From the cell containing the given text, extract its center point as (x, y) coordinate. 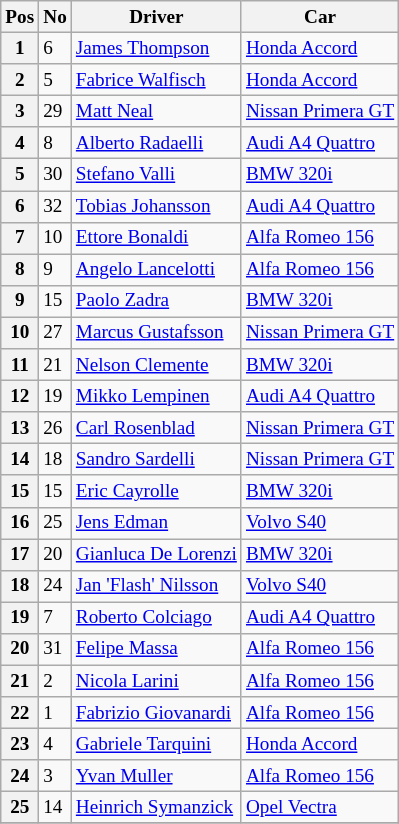
Stefano Valli (156, 175)
Felipe Massa (156, 649)
27 (56, 333)
23 (20, 744)
Heinrich Symanzick (156, 808)
31 (56, 649)
Yvan Muller (156, 776)
Eric Cayrolle (156, 491)
17 (20, 554)
Gabriele Tarquini (156, 744)
Nelson Clemente (156, 365)
Mikko Lempinen (156, 396)
Jens Edman (156, 523)
11 (20, 365)
Fabrizio Giovanardi (156, 713)
26 (56, 428)
16 (20, 523)
13 (20, 428)
30 (56, 175)
Matt Neal (156, 111)
Pos (20, 17)
Nicola Larini (156, 681)
Ettore Bonaldi (156, 238)
Fabrice Walfisch (156, 80)
Sandro Sardelli (156, 460)
12 (20, 396)
Angelo Lancelotti (156, 270)
James Thompson (156, 48)
Jan 'Flash' Nilsson (156, 586)
Carl Rosenblad (156, 428)
Tobias Johansson (156, 206)
Gianluca De Lorenzi (156, 554)
Driver (156, 17)
22 (20, 713)
Roberto Colciago (156, 618)
32 (56, 206)
Opel Vectra (320, 808)
Paolo Zadra (156, 301)
Car (320, 17)
Marcus Gustafsson (156, 333)
29 (56, 111)
No (56, 17)
Alberto Radaelli (156, 143)
